Scan for the cell matching the given text and deliver its (x, y) coordinate at center. 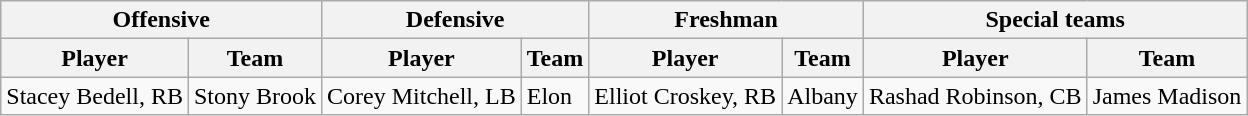
Elliot Croskey, RB (686, 96)
Stony Brook (254, 96)
Rashad Robinson, CB (975, 96)
Corey Mitchell, LB (422, 96)
Offensive (162, 20)
Special teams (1054, 20)
Defensive (456, 20)
Freshman (726, 20)
Stacey Bedell, RB (95, 96)
Albany (823, 96)
James Madison (1167, 96)
Elon (555, 96)
